Return (X, Y) of the center of cell containing provided text 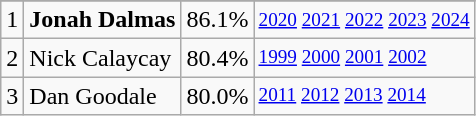
80.0% (218, 96)
2011 2012 2013 2014 (364, 96)
1999 2000 2001 2002 (364, 58)
80.4% (218, 58)
1 (12, 20)
Nick Calaycay (102, 58)
86.1% (218, 20)
3 (12, 96)
Dan Goodale (102, 96)
2020 2021 2022 2023 2024 (364, 20)
Jonah Dalmas (102, 20)
2 (12, 58)
